Identify which cell holds the provided text, then report its (X, Y) central coordinate. 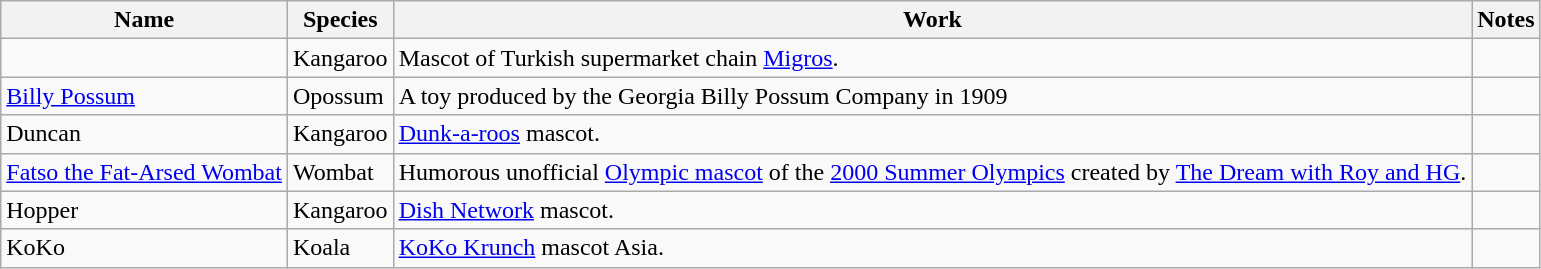
Hopper (144, 210)
Dunk-a-roos mascot. (932, 134)
Fatso the Fat-Arsed Wombat (144, 172)
Notes (1506, 20)
Humorous unofficial Olympic mascot of the 2000 Summer Olympics created by The Dream with Roy and HG. (932, 172)
A toy produced by the Georgia Billy Possum Company in 1909 (932, 96)
Wombat (340, 172)
Koala (340, 248)
Opossum (340, 96)
Name (144, 20)
Mascot of Turkish supermarket chain Migros. (932, 58)
Species (340, 20)
KoKo (144, 248)
Duncan (144, 134)
Work (932, 20)
KoKo Krunch mascot Asia. (932, 248)
Dish Network mascot. (932, 210)
Billy Possum (144, 96)
